Capture the cell that displays the provided text and extract its (X, Y) central coordinate. 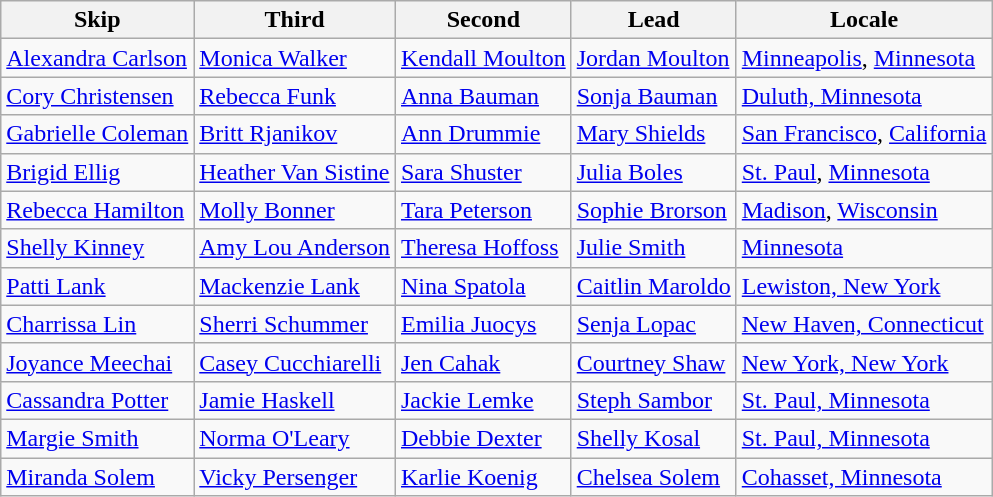
Miranda Solem (98, 477)
Lead (654, 20)
Skip (98, 20)
Minnesota (864, 248)
Caitlin Maroldo (654, 286)
Senja Lopac (654, 324)
Second (483, 20)
Jackie Lemke (483, 400)
Locale (864, 20)
Debbie Dexter (483, 438)
Heather Van Sistine (295, 172)
Cory Christensen (98, 96)
Madison, Wisconsin (864, 210)
Cohasset, Minnesota (864, 477)
Mackenzie Lank (295, 286)
Julie Smith (654, 248)
Casey Cucchiarelli (295, 362)
Courtney Shaw (654, 362)
Amy Lou Anderson (295, 248)
Anna Bauman (483, 96)
Alexandra Carlson (98, 58)
Chelsea Solem (654, 477)
Nina Spatola (483, 286)
Molly Bonner (295, 210)
Vicky Persenger (295, 477)
Rebecca Funk (295, 96)
Kendall Moulton (483, 58)
Brigid Ellig (98, 172)
Shelly Kosal (654, 438)
Jen Cahak (483, 362)
Minneapolis, Minnesota (864, 58)
Jamie Haskell (295, 400)
Theresa Hoffoss (483, 248)
Cassandra Potter (98, 400)
Britt Rjanikov (295, 134)
Sophie Brorson (654, 210)
Norma O'Leary (295, 438)
New York, New York (864, 362)
Sara Shuster (483, 172)
Jordan Moulton (654, 58)
Gabrielle Coleman (98, 134)
Julia Boles (654, 172)
Shelly Kinney (98, 248)
Mary Shields (654, 134)
Karlie Koenig (483, 477)
Ann Drummie (483, 134)
San Francisco, California (864, 134)
Joyance Meechai (98, 362)
Lewiston, New York (864, 286)
Sonja Bauman (654, 96)
Emilia Juocys (483, 324)
Sherri Schummer (295, 324)
Duluth, Minnesota (864, 96)
New Haven, Connecticut (864, 324)
Rebecca Hamilton (98, 210)
Margie Smith (98, 438)
Third (295, 20)
Monica Walker (295, 58)
Patti Lank (98, 286)
Steph Sambor (654, 400)
Tara Peterson (483, 210)
Charrissa Lin (98, 324)
